Scan for the cell matching the given text and deliver its (x, y) coordinate at center. 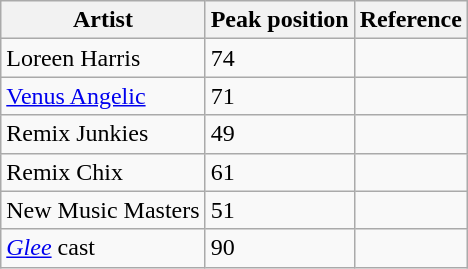
Glee cast (103, 248)
Venus Angelic (103, 96)
49 (280, 134)
Remix Junkies (103, 134)
Loreen Harris (103, 58)
61 (280, 172)
Peak position (280, 20)
90 (280, 248)
51 (280, 210)
71 (280, 96)
Remix Chix (103, 172)
74 (280, 58)
Artist (103, 20)
New Music Masters (103, 210)
Reference (410, 20)
